Pinpoint the cell where the given text exists, returning its (X, Y) midpoint coordinate. 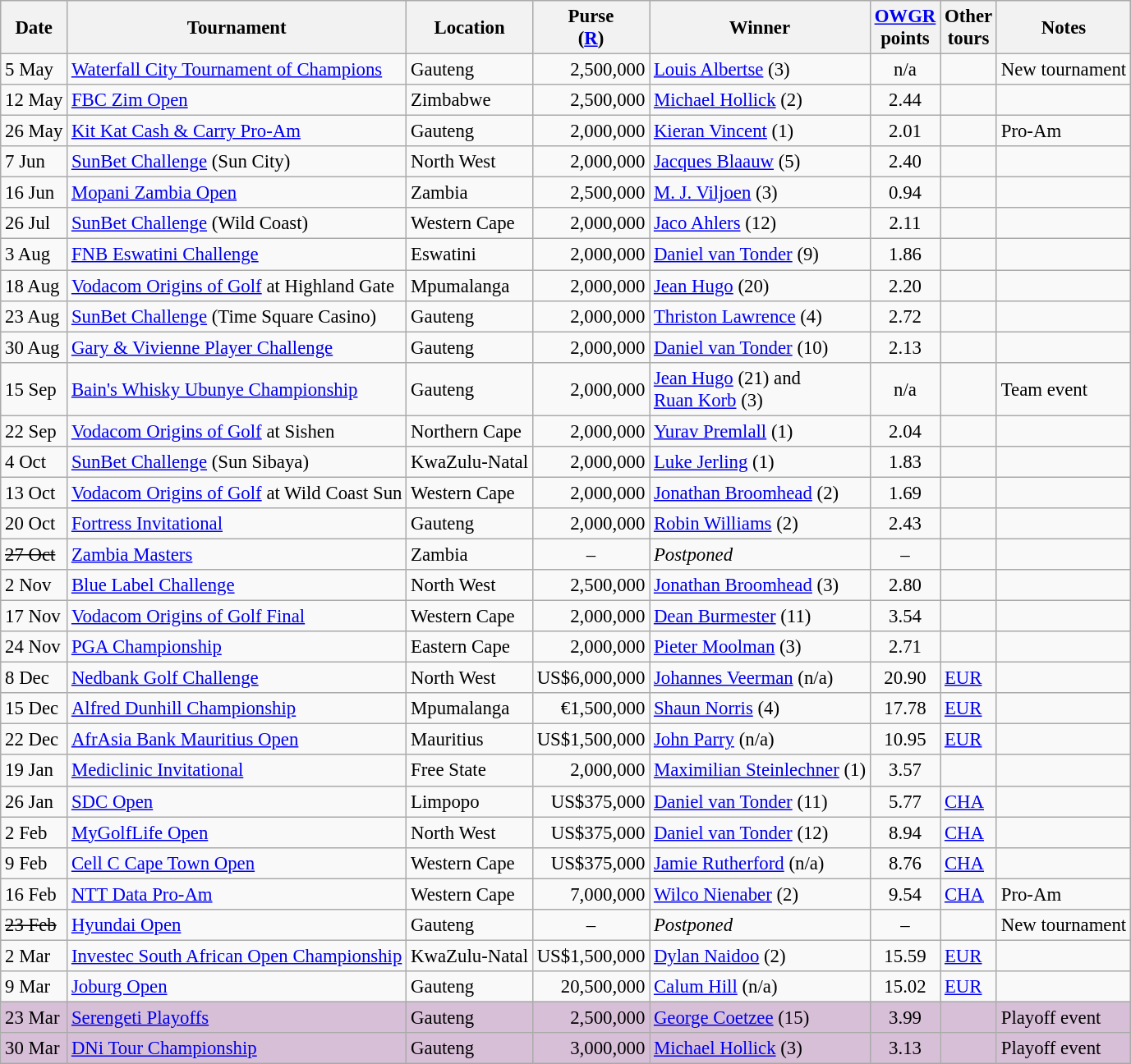
30 Aug (34, 347)
Vodacom Origins of Golf at Highland Gate (237, 286)
23 Feb (34, 925)
3 Aug (34, 255)
8 Dec (34, 678)
SunBet Challenge (Time Square Casino) (237, 316)
US$6,000,000 (591, 678)
15 Dec (34, 709)
Dean Burmester (11) (761, 617)
Location (470, 28)
Mediclinic Invitational (237, 771)
John Parry (n/a) (761, 740)
23 Aug (34, 316)
2.01 (905, 131)
Louis Albertse (3) (761, 70)
Date (34, 28)
Waterfall City Tournament of Champions (237, 70)
26 Jan (34, 801)
Gary & Vivienne Player Challenge (237, 347)
2.72 (905, 316)
Michael Hollick (2) (761, 100)
18 Aug (34, 286)
17.78 (905, 709)
27 Oct (34, 554)
Blue Label Challenge (237, 585)
13 Oct (34, 493)
Investec South African Open Championship (237, 956)
15.02 (905, 987)
Michael Hollick (3) (761, 1048)
9 Feb (34, 863)
Othertours (969, 28)
Zambia Masters (237, 554)
Winner (761, 28)
Nedbank Golf Challenge (237, 678)
Jonathan Broomhead (3) (761, 585)
Yurav Premlall (1) (761, 431)
7 Jun (34, 162)
OWGRpoints (905, 28)
Vodacom Origins of Golf Final (237, 617)
10.95 (905, 740)
2.43 (905, 524)
Kieran Vincent (1) (761, 131)
Kit Kat Cash & Carry Pro-Am (237, 131)
3.13 (905, 1048)
M. J. Viljoen (3) (761, 193)
George Coetzee (15) (761, 1017)
26 Jul (34, 224)
Luke Jerling (1) (761, 462)
12 May (34, 100)
2.04 (905, 431)
4 Oct (34, 462)
Free State (470, 771)
Thriston Lawrence (4) (761, 316)
2 Mar (34, 956)
22 Sep (34, 431)
2.44 (905, 100)
9 Mar (34, 987)
17 Nov (34, 617)
Jamie Rutherford (n/a) (761, 863)
22 Dec (34, 740)
MyGolfLife Open (237, 832)
7,000,000 (591, 894)
Pieter Moolman (3) (761, 647)
3.99 (905, 1017)
5.77 (905, 801)
Hyundai Open (237, 925)
FNB Eswatini Challenge (237, 255)
Maximilian Steinlechner (1) (761, 771)
AfrAsia Bank Mauritius Open (237, 740)
8.76 (905, 863)
2.20 (905, 286)
15.59 (905, 956)
2.13 (905, 347)
3.54 (905, 617)
Bain's Whisky Ubunye Championship (237, 389)
20,500,000 (591, 987)
Vodacom Origins of Golf at Wild Coast Sun (237, 493)
SunBet Challenge (Sun Sibaya) (237, 462)
FBC Zim Open (237, 100)
Dylan Naidoo (2) (761, 956)
Shaun Norris (4) (761, 709)
1.83 (905, 462)
2.40 (905, 162)
Daniel van Tonder (11) (761, 801)
0.94 (905, 193)
1.69 (905, 493)
2 Feb (34, 832)
30 Mar (34, 1048)
Daniel van Tonder (10) (761, 347)
2.80 (905, 585)
Zimbabwe (470, 100)
Eastern Cape (470, 647)
2 Nov (34, 585)
SunBet Challenge (Sun City) (237, 162)
Robin Williams (2) (761, 524)
Purse(R) (591, 28)
8.94 (905, 832)
Tournament (237, 28)
23 Mar (34, 1017)
SunBet Challenge (Wild Coast) (237, 224)
Notes (1063, 28)
Johannes Veerman (n/a) (761, 678)
20.90 (905, 678)
2.71 (905, 647)
Jacques Blaauw (5) (761, 162)
9.54 (905, 894)
20 Oct (34, 524)
Calum Hill (n/a) (761, 987)
SDC Open (237, 801)
Mopani Zambia Open (237, 193)
3,000,000 (591, 1048)
19 Jan (34, 771)
Jean Hugo (21) and Ruan Korb (3) (761, 389)
1.86 (905, 255)
Jean Hugo (20) (761, 286)
Joburg Open (237, 987)
Daniel van Tonder (12) (761, 832)
Serengeti Playoffs (237, 1017)
Alfred Dunhill Championship (237, 709)
Northern Cape (470, 431)
Limpopo (470, 801)
Eswatini (470, 255)
16 Jun (34, 193)
Jaco Ahlers (12) (761, 224)
Fortress Invitational (237, 524)
Cell C Cape Town Open (237, 863)
Wilco Nienaber (2) (761, 894)
Jonathan Broomhead (2) (761, 493)
5 May (34, 70)
3.57 (905, 771)
€1,500,000 (591, 709)
Daniel van Tonder (9) (761, 255)
15 Sep (34, 389)
2.11 (905, 224)
24 Nov (34, 647)
PGA Championship (237, 647)
Vodacom Origins of Golf at Sishen (237, 431)
26 May (34, 131)
Mauritius (470, 740)
DNi Tour Championship (237, 1048)
16 Feb (34, 894)
NTT Data Pro-Am (237, 894)
Team event (1063, 389)
